From the cell containing the given text, extract its center point as [x, y] coordinate. 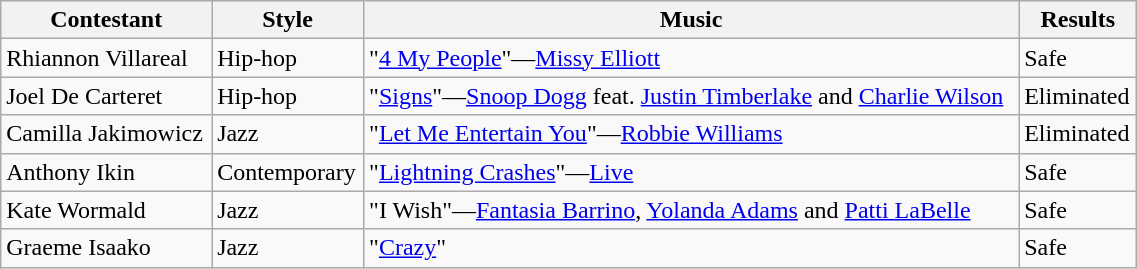
"Signs"—Snoop Dogg feat. Justin Timberlake and Charlie Wilson [692, 96]
Kate Wormald [106, 210]
Graeme Isaako [106, 248]
Camilla Jakimowicz [106, 134]
Contestant [106, 20]
"Crazy" [692, 248]
"4 My People"—Missy Elliott [692, 58]
Music [692, 20]
"Let Me Entertain You"—Robbie Williams [692, 134]
Anthony Ikin [106, 172]
Style [288, 20]
"Lightning Crashes"—Live [692, 172]
Contemporary [288, 172]
Joel De Carteret [106, 96]
Results [1078, 20]
Rhiannon Villareal [106, 58]
"I Wish"—Fantasia Barrino, Yolanda Adams and Patti LaBelle [692, 210]
